Identify which cell holds the provided text, then report its [x, y] central coordinate. 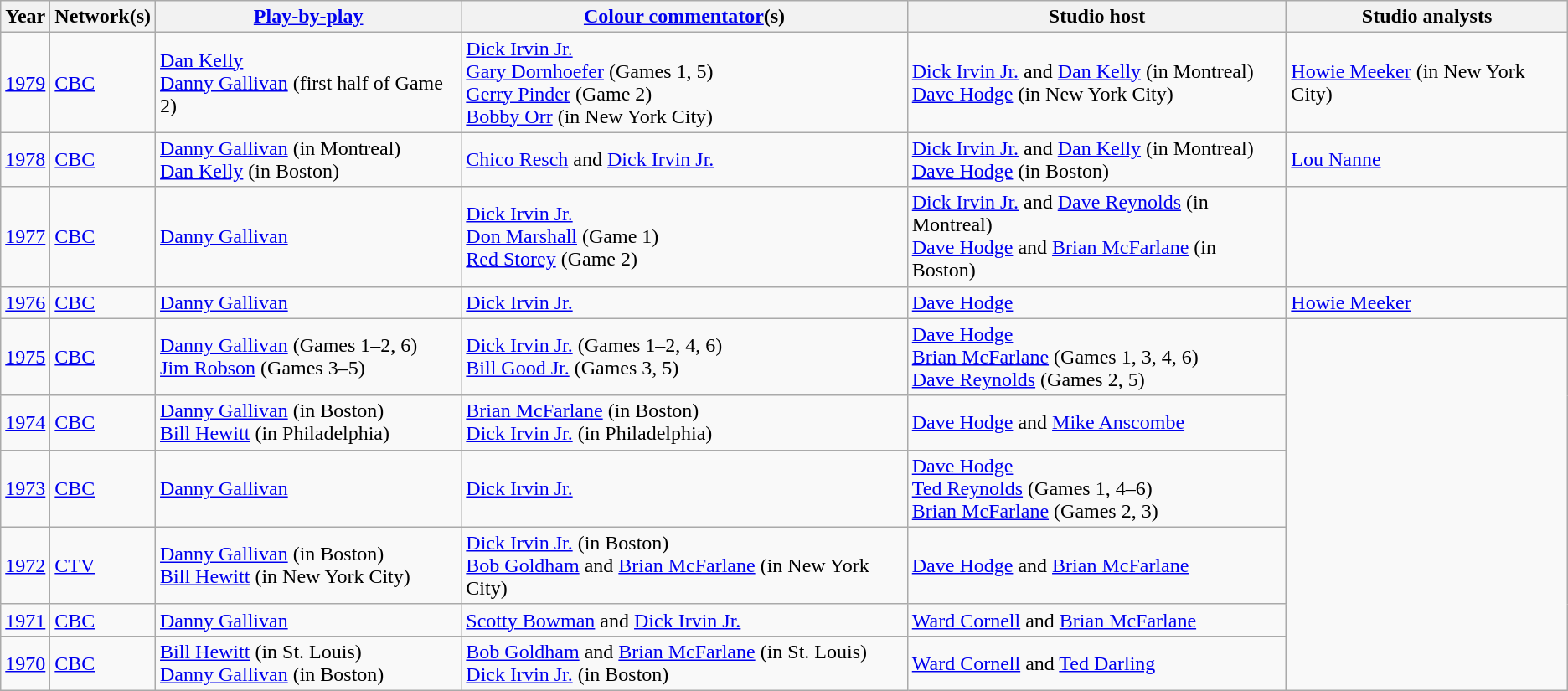
Network(s) [103, 17]
Studio analysts [1427, 17]
Ward Cornell and Brian McFarlane [1097, 620]
Dave Hodge and Brian McFarlane [1097, 565]
CTV [103, 565]
Dick Irvin Jr. and Dan Kelly (in Montreal)Dave Hodge (in Boston) [1097, 159]
Dave HodgeBrian McFarlane (Games 1, 3, 4, 6)Dave Reynolds (Games 2, 5) [1097, 357]
Dick Irvin Jr. (Games 1–2, 4, 6)Bill Good Jr. (Games 3, 5) [684, 357]
Year [25, 17]
Dick Irvin Jr. and Dan Kelly (in Montreal)Dave Hodge (in New York City) [1097, 82]
Brian McFarlane (in Boston)Dick Irvin Jr. (in Philadelphia) [684, 422]
Danny Gallivan (Games 1–2, 6)Jim Robson (Games 3–5) [308, 357]
Play-by-play [308, 17]
Dick Irvin Jr.Don Marshall (Game 1)Red Storey (Game 2) [684, 236]
Dick Irvin Jr.Gary Dornhoefer (Games 1, 5)Gerry Pinder (Game 2)Bobby Orr (in New York City) [684, 82]
1972 [25, 565]
Dave Hodge and Mike Anscombe [1097, 422]
Dick Irvin Jr. and Dave Reynolds (in Montreal)Dave Hodge and Brian McFarlane (in Boston) [1097, 236]
Dick Irvin Jr. (in Boston)Bob Goldham and Brian McFarlane (in New York City) [684, 565]
1973 [25, 488]
Chico Resch and Dick Irvin Jr. [684, 159]
1975 [25, 357]
Dave HodgeTed Reynolds (Games 1, 4–6)Brian McFarlane (Games 2, 3) [1097, 488]
1974 [25, 422]
Danny Gallivan (in Montreal)Dan Kelly (in Boston) [308, 159]
Lou Nanne [1427, 159]
Scotty Bowman and Dick Irvin Jr. [684, 620]
1970 [25, 663]
Bob Goldham and Brian McFarlane (in St. Louis)Dick Irvin Jr. (in Boston) [684, 663]
1976 [25, 302]
Dan KellyDanny Gallivan (first half of Game 2) [308, 82]
Ward Cornell and Ted Darling [1097, 663]
Howie Meeker [1427, 302]
Studio host [1097, 17]
1971 [25, 620]
1978 [25, 159]
Colour commentator(s) [684, 17]
Danny Gallivan (in Boston)Bill Hewitt (in Philadelphia) [308, 422]
Howie Meeker (in New York City) [1427, 82]
1977 [25, 236]
Bill Hewitt (in St. Louis)Danny Gallivan (in Boston) [308, 663]
Dave Hodge [1097, 302]
Danny Gallivan (in Boston)Bill Hewitt (in New York City) [308, 565]
1979 [25, 82]
